Output the (x, y) coordinate of the center of the cell containing the given text.  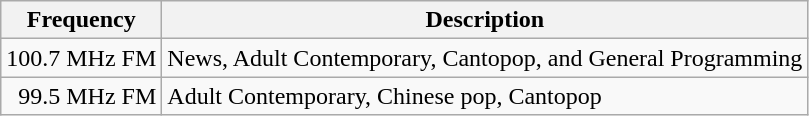
100.7 MHz FM (82, 58)
News, Adult Contemporary, Cantopop, and General Programming (485, 58)
Adult Contemporary, Chinese pop, Cantopop (485, 96)
Description (485, 20)
Frequency (82, 20)
99.5 MHz FM (82, 96)
